Return [x, y] of the center of cell containing provided text 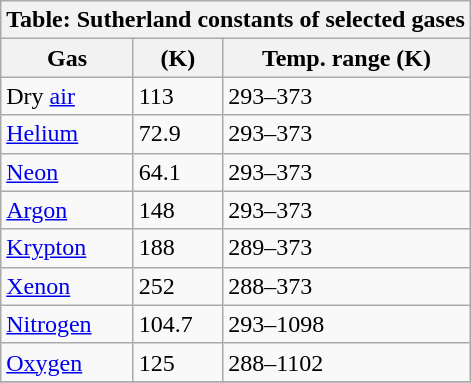
72.9 [178, 134]
252 [178, 286]
288–373 [347, 286]
64.1 [178, 172]
289–373 [347, 248]
188 [178, 248]
Dry air [67, 96]
Helium [67, 134]
104.7 [178, 324]
288–1102 [347, 362]
Table: Sutherland constants of selected gases [236, 20]
293–1098 [347, 324]
Gas [67, 58]
Argon [67, 210]
Krypton [67, 248]
Neon [67, 172]
148 [178, 210]
Nitrogen [67, 324]
125 [178, 362]
Oxygen [67, 362]
Xenon [67, 286]
113 [178, 96]
Temp. range (K) [347, 58]
(K) [178, 58]
